Find where the given text appears and provide that cell's center as [x, y] coordinate. 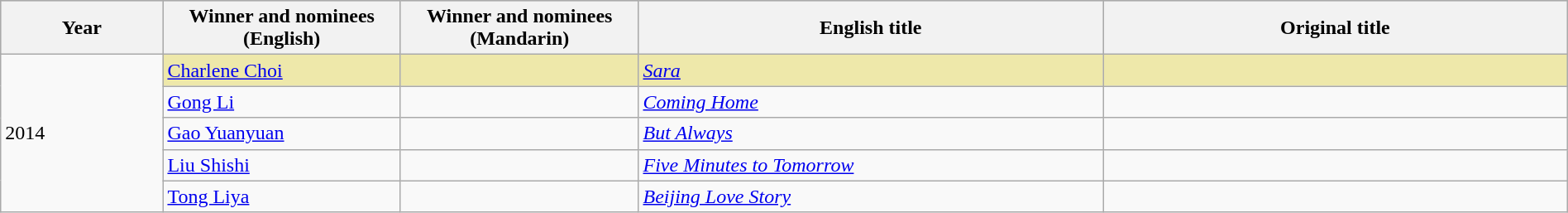
English title [871, 28]
Coming Home [871, 102]
Charlene Choi [282, 70]
Original title [1336, 28]
Winner and nominees(Mandarin) [519, 28]
Tong Liya [282, 196]
Year [82, 28]
Winner and nominees(English) [282, 28]
2014 [82, 133]
Liu Shishi [282, 165]
Sara [871, 70]
Gao Yuanyuan [282, 133]
But Always [871, 133]
Gong Li [282, 102]
Beijing Love Story [871, 196]
Five Minutes to Tomorrow [871, 165]
